Return [x, y] of the center of cell containing provided text 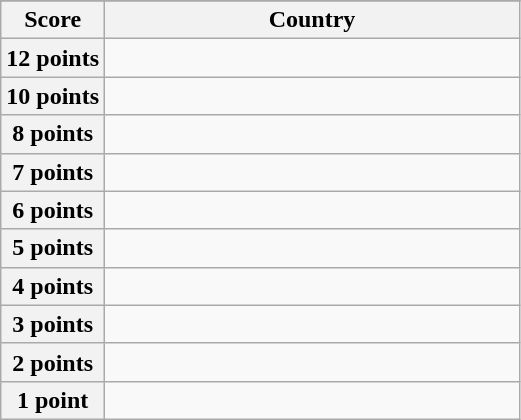
Score [53, 20]
Country [312, 20]
2 points [53, 362]
10 points [53, 96]
6 points [53, 210]
12 points [53, 58]
3 points [53, 324]
1 point [53, 400]
5 points [53, 248]
7 points [53, 172]
4 points [53, 286]
8 points [53, 134]
